Identify which cell holds the provided text, then report its (X, Y) central coordinate. 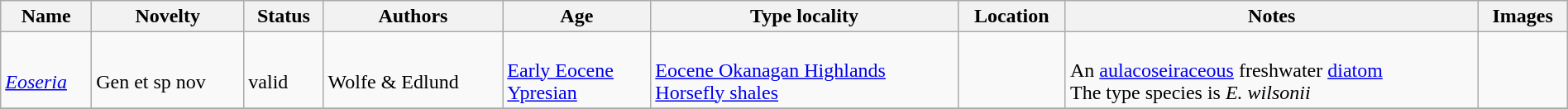
Type locality (804, 17)
Name (46, 17)
Eocene Okanagan HighlandsHorsefly shales (804, 70)
Wolfe & Edlund (414, 70)
Early EoceneYpresian (577, 70)
Status (284, 17)
Authors (414, 17)
valid (284, 70)
Gen et sp nov (168, 70)
Notes (1271, 17)
Age (577, 17)
Images (1523, 17)
Location (1011, 17)
Eoseria (46, 70)
Novelty (168, 17)
An aulacoseiraceous freshwater diatomThe type species is E. wilsonii (1271, 70)
